From the cell containing the given text, extract its center point as (x, y) coordinate. 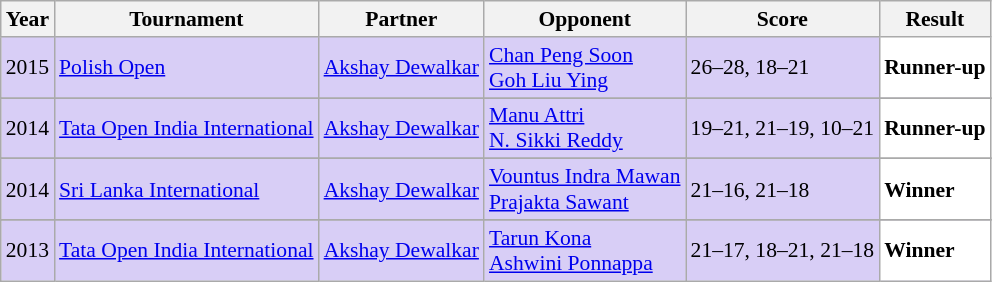
Manu Attri N. Sikki Reddy (585, 128)
Sri Lanka International (186, 190)
21–16, 21–18 (783, 190)
Partner (402, 19)
Vountus Indra Mawan Prajakta Sawant (585, 190)
Polish Open (186, 68)
Result (934, 19)
Tournament (186, 19)
Chan Peng Soon Goh Liu Ying (585, 68)
2013 (28, 250)
Tarun Kona Ashwini Ponnappa (585, 250)
2015 (28, 68)
Year (28, 19)
Opponent (585, 19)
21–17, 18–21, 21–18 (783, 250)
19–21, 21–19, 10–21 (783, 128)
Score (783, 19)
26–28, 18–21 (783, 68)
